Scan for the cell matching the given text and deliver its (X, Y) coordinate at center. 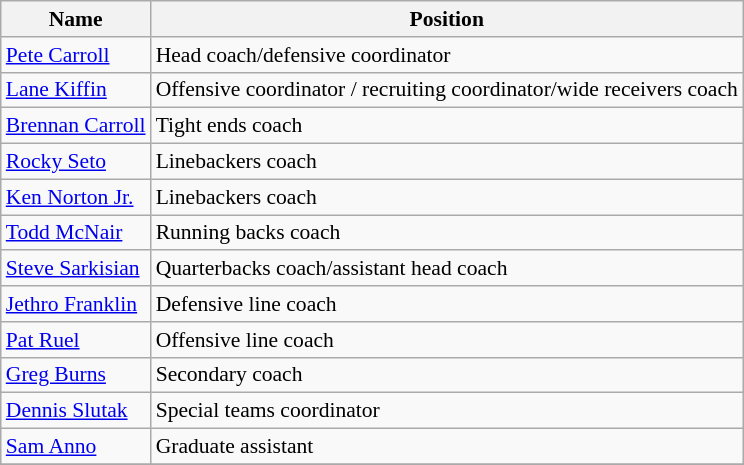
Secondary coach (447, 375)
Greg Burns (76, 375)
Running backs coach (447, 233)
Tight ends coach (447, 126)
Offensive line coach (447, 340)
Lane Kiffin (76, 90)
Jethro Franklin (76, 304)
Defensive line coach (447, 304)
Name (76, 19)
Special teams coordinator (447, 411)
Position (447, 19)
Todd McNair (76, 233)
Pete Carroll (76, 55)
Graduate assistant (447, 447)
Rocky Seto (76, 162)
Sam Anno (76, 447)
Dennis Slutak (76, 411)
Quarterbacks coach/assistant head coach (447, 269)
Offensive coordinator / recruiting coordinator/wide receivers coach (447, 90)
Steve Sarkisian (76, 269)
Brennan Carroll (76, 126)
Pat Ruel (76, 340)
Ken Norton Jr. (76, 197)
Head coach/defensive coordinator (447, 55)
